Search for the cell housing the specified text and yield its [X, Y] center coordinate. 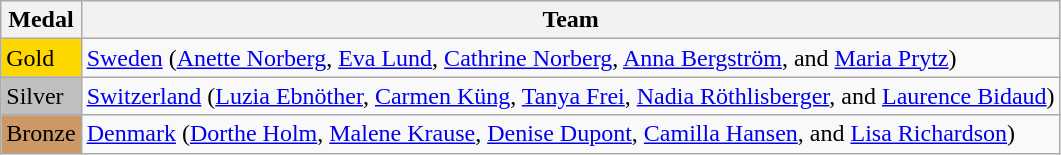
Denmark (Dorthe Holm, Malene Krause, Denise Dupont, Camilla Hansen, and Lisa Richardson) [570, 134]
Medal [41, 20]
Switzerland (Luzia Ebnöther, Carmen Küng, Tanya Frei, Nadia Röthlisberger, and Laurence Bidaud) [570, 96]
Gold [41, 58]
Sweden (Anette Norberg, Eva Lund, Cathrine Norberg, Anna Bergström, and Maria Prytz) [570, 58]
Silver [41, 96]
Bronze [41, 134]
Team [570, 20]
